Scan for the cell matching the given text and deliver its (X, Y) coordinate at center. 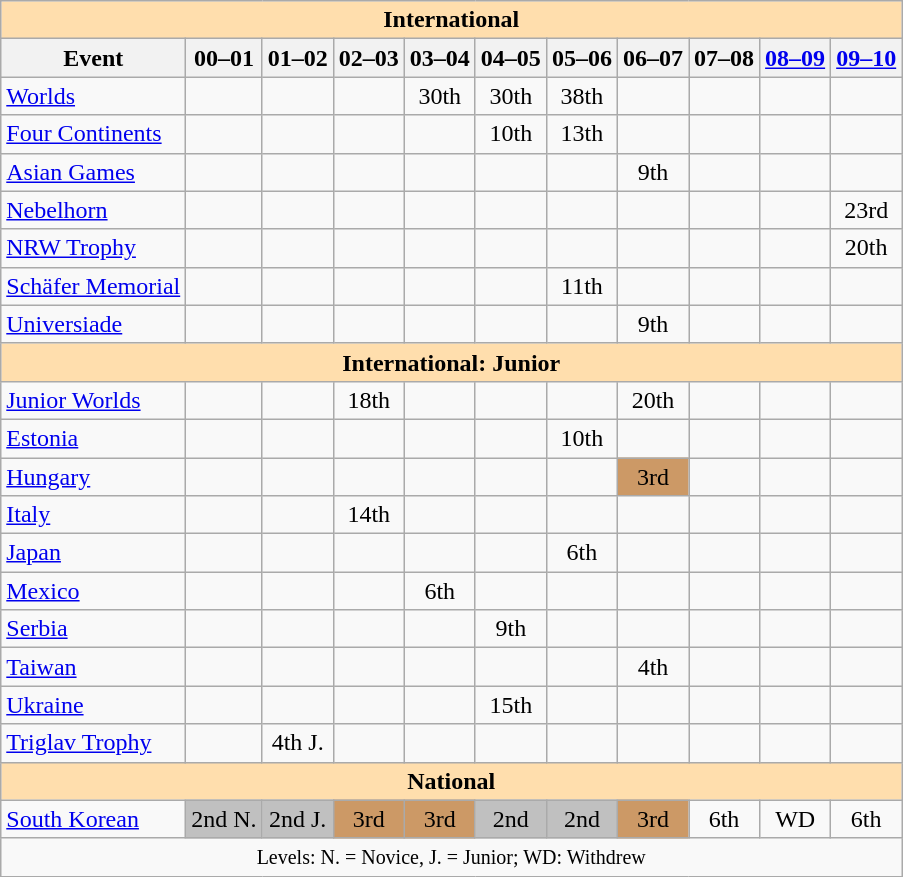
4th (652, 667)
Mexico (94, 591)
11th (582, 286)
Serbia (94, 629)
2nd N. (224, 819)
Four Continents (94, 134)
2nd J. (298, 819)
05–06 (582, 58)
04–05 (510, 58)
13th (582, 134)
Levels: N. = Novice, J. = Junior; WD: Withdrew (452, 857)
South Korean (94, 819)
Schäfer Memorial (94, 286)
01–02 (298, 58)
Nebelhorn (94, 210)
Triglav Trophy (94, 743)
Japan (94, 553)
07–08 (724, 58)
Universiade (94, 324)
18th (368, 400)
International (452, 20)
Worlds (94, 96)
Event (94, 58)
Junior Worlds (94, 400)
08–09 (796, 58)
03–04 (440, 58)
38th (582, 96)
00–01 (224, 58)
NRW Trophy (94, 248)
Taiwan (94, 667)
International: Junior (452, 362)
23rd (866, 210)
15th (510, 705)
Ukraine (94, 705)
Asian Games (94, 172)
06–07 (652, 58)
Estonia (94, 438)
02–03 (368, 58)
09–10 (866, 58)
WD (796, 819)
14th (368, 515)
National (452, 781)
4th J. (298, 743)
Italy (94, 515)
Hungary (94, 477)
